Return the [X, Y] coordinate for the center point of the cell that contains the specified text.  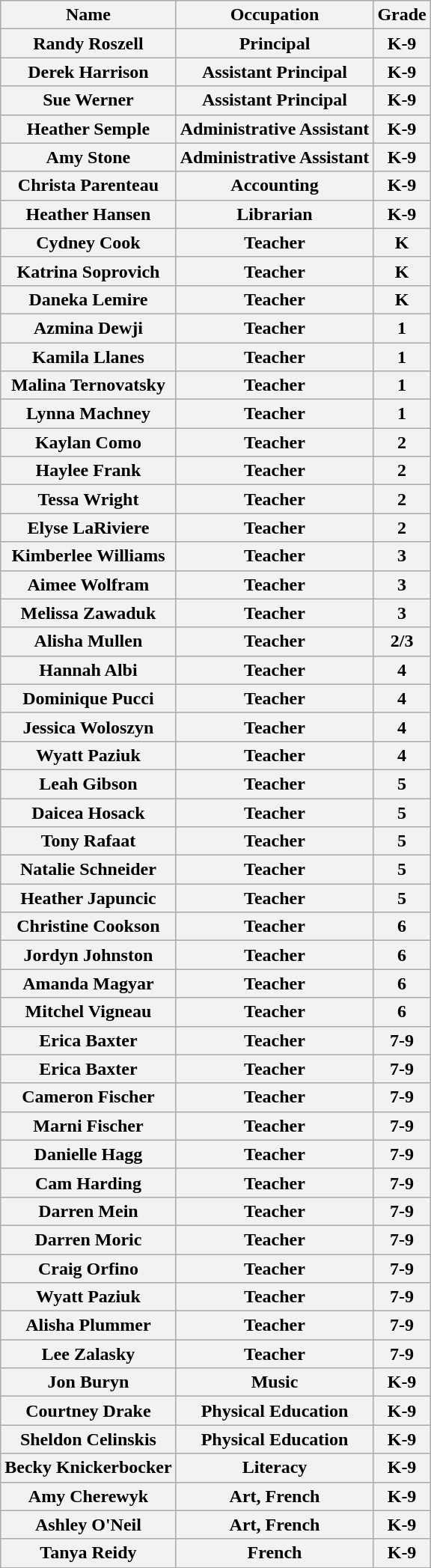
Lynna Machney [88, 414]
Randy Roszell [88, 43]
Amy Cherewyk [88, 1496]
Heather Japuncic [88, 898]
Amanda Magyar [88, 983]
2/3 [402, 641]
Darren Mein [88, 1211]
Kaylan Como [88, 442]
Tessa Wright [88, 499]
Jon Buryn [88, 1382]
Lee Zalasky [88, 1354]
Melissa Zawaduk [88, 613]
Hannah Albi [88, 670]
Ashley O'Neil [88, 1525]
Natalie Schneider [88, 870]
Dominique Pucci [88, 698]
Grade [402, 15]
Daicea Hosack [88, 812]
Alisha Mullen [88, 641]
Kamila Llanes [88, 357]
Librarian [275, 214]
Principal [275, 43]
Derek Harrison [88, 72]
Craig Orfino [88, 1269]
Jessica Woloszyn [88, 727]
Cam Harding [88, 1183]
Mitchel Vigneau [88, 1012]
Becky Knickerbocker [88, 1468]
Cydney Cook [88, 242]
Courtney Drake [88, 1411]
Occupation [275, 15]
Danielle Hagg [88, 1154]
Heather Semple [88, 129]
Christine Cookson [88, 927]
Accounting [275, 186]
Azmina Dewji [88, 328]
Amy Stone [88, 157]
Aimee Wolfram [88, 585]
Katrina Soprovich [88, 271]
Malina Ternovatsky [88, 385]
Marni Fischer [88, 1126]
Sheldon Celinskis [88, 1439]
Haylee Frank [88, 471]
Kimberlee Williams [88, 556]
Alisha Plummer [88, 1326]
Music [275, 1382]
Cameron Fischer [88, 1097]
Sue Werner [88, 100]
Leah Gibson [88, 784]
Daneka Lemire [88, 299]
Name [88, 15]
Literacy [275, 1468]
Christa Parenteau [88, 186]
Tanya Reidy [88, 1553]
French [275, 1553]
Tony Rafaat [88, 841]
Heather Hansen [88, 214]
Jordyn Johnston [88, 955]
Elyse LaRiviere [88, 528]
Darren Moric [88, 1239]
